Identify which cell holds the provided text, then report its (x, y) central coordinate. 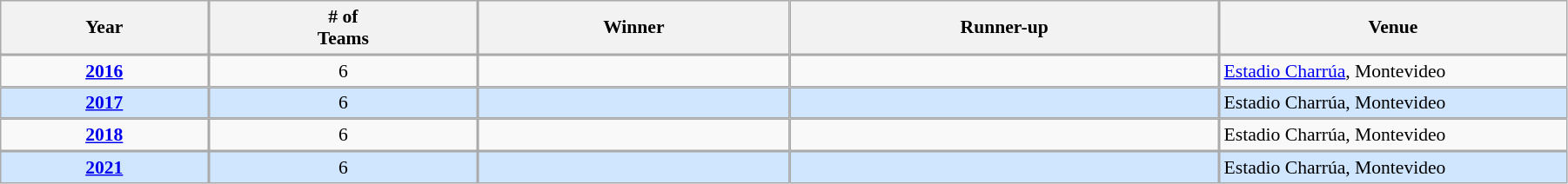
Venue (1393, 28)
Runner-up (1004, 28)
2017 (104, 102)
Year (104, 28)
2016 (104, 71)
Winner (633, 28)
2018 (104, 135)
2021 (104, 167)
# ofTeams (344, 28)
